Identify which cell holds the provided text, then report its (X, Y) central coordinate. 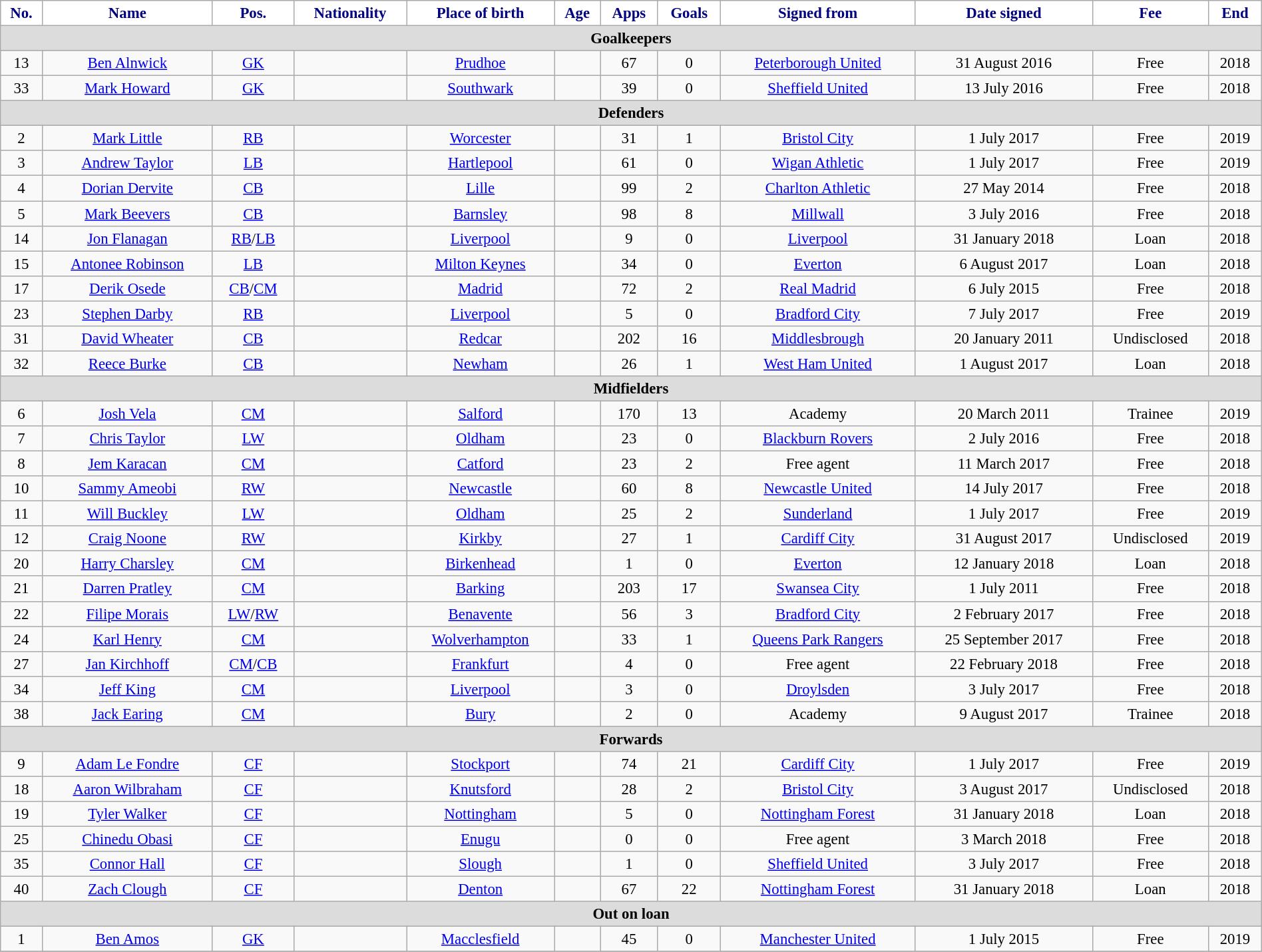
16 (689, 339)
Frankfurt (481, 664)
Jan Kirchhoff (127, 664)
Ben Alnwick (127, 63)
Antonee Robinson (127, 264)
Name (127, 13)
No. (21, 13)
Denton (481, 889)
56 (630, 614)
Bury (481, 714)
Middlesbrough (817, 339)
Stockport (481, 764)
Place of birth (481, 13)
Craig Noone (127, 539)
Forwards (631, 739)
22 February 2018 (1004, 664)
Enugu (481, 839)
Blackburn Rovers (817, 439)
18 (21, 789)
Jem Karacan (127, 464)
61 (630, 163)
West Ham United (817, 363)
Barking (481, 589)
Manchester United (817, 939)
7 July 2017 (1004, 314)
Salford (481, 413)
Mark Beevers (127, 214)
Southwark (481, 89)
Defenders (631, 113)
11 (21, 514)
Mark Howard (127, 89)
Apps (630, 13)
Jon Flanagan (127, 238)
6 July 2015 (1004, 288)
Newcastle (481, 489)
13 July 2016 (1004, 89)
Millwall (817, 214)
6 (21, 413)
3 March 2018 (1004, 839)
End (1235, 13)
6 August 2017 (1004, 264)
Andrew Taylor (127, 163)
Queens Park Rangers (817, 639)
20 March 2011 (1004, 413)
12 January 2018 (1004, 564)
Nottingham (481, 814)
Ben Amos (127, 939)
Goals (689, 13)
Nationality (350, 13)
10 (21, 489)
Newcastle United (817, 489)
19 (21, 814)
27 May 2014 (1004, 188)
Aaron Wilbraham (127, 789)
Signed from (817, 13)
20 January 2011 (1004, 339)
Knutsford (481, 789)
CM/CB (253, 664)
Catford (481, 464)
Mark Little (127, 138)
28 (630, 789)
31 August 2016 (1004, 63)
3 July 2016 (1004, 214)
24 (21, 639)
Jeff King (127, 689)
Chris Taylor (127, 439)
32 (21, 363)
Redcar (481, 339)
3 August 2017 (1004, 789)
Madrid (481, 288)
David Wheater (127, 339)
Tyler Walker (127, 814)
Charlton Athletic (817, 188)
Reece Burke (127, 363)
Connor Hall (127, 864)
40 (21, 889)
7 (21, 439)
14 July 2017 (1004, 489)
Harry Charsley (127, 564)
CB/CM (253, 288)
Pos. (253, 13)
Milton Keynes (481, 264)
12 (21, 539)
Real Madrid (817, 288)
Karl Henry (127, 639)
Benavente (481, 614)
Barnsley (481, 214)
Kirkby (481, 539)
45 (630, 939)
Chinedu Obasi (127, 839)
Birkenhead (481, 564)
Wolverhampton (481, 639)
RB/LB (253, 238)
35 (21, 864)
2 July 2016 (1004, 439)
99 (630, 188)
2 February 2017 (1004, 614)
Goalkeepers (631, 39)
Sammy Ameobi (127, 489)
Adam Le Fondre (127, 764)
Age (578, 13)
Josh Vela (127, 413)
15 (21, 264)
9 August 2017 (1004, 714)
Zach Clough (127, 889)
Midfielders (631, 389)
31 August 2017 (1004, 539)
Hartlepool (481, 163)
14 (21, 238)
Jack Earing (127, 714)
Stephen Darby (127, 314)
60 (630, 489)
Lille (481, 188)
Filipe Morais (127, 614)
Darren Pratley (127, 589)
170 (630, 413)
Prudhoe (481, 63)
Will Buckley (127, 514)
Droylsden (817, 689)
26 (630, 363)
98 (630, 214)
25 September 2017 (1004, 639)
11 March 2017 (1004, 464)
39 (630, 89)
202 (630, 339)
Peterborough United (817, 63)
20 (21, 564)
Derik Osede (127, 288)
74 (630, 764)
Worcester (481, 138)
Out on loan (631, 914)
Date signed (1004, 13)
Newham (481, 363)
Dorian Dervite (127, 188)
Macclesfield (481, 939)
1 July 2011 (1004, 589)
72 (630, 288)
1 August 2017 (1004, 363)
38 (21, 714)
Swansea City (817, 589)
LW/RW (253, 614)
Slough (481, 864)
Sunderland (817, 514)
203 (630, 589)
1 July 2015 (1004, 939)
Fee (1150, 13)
Wigan Athletic (817, 163)
